Pinpoint the cell where the given text exists, returning its (x, y) midpoint coordinate. 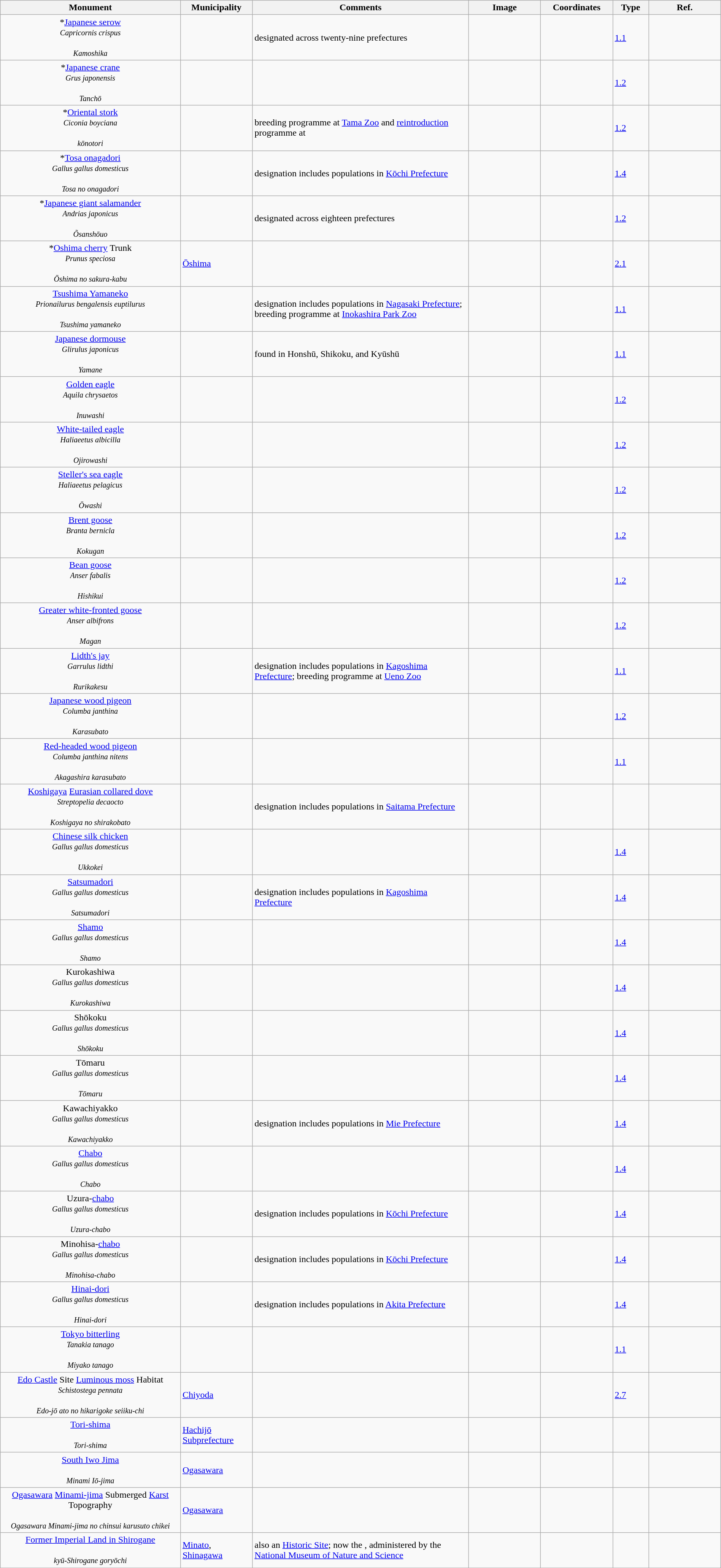
2.7 (630, 1395)
*Oshima cherry TrunkPrunus speciosaŌshima no sakura-kabu (91, 264)
ShamoGallus gallus domesticusShamo (91, 942)
Hinai-doriGallus gallus domesticusHinai-dori (91, 1304)
Golden eagleAquila chrysaetosInuwashi (91, 399)
designation includes populations in Kagoshima Prefecture (360, 897)
Japanese dormouseGlirulus japonicusYamane (91, 354)
ShōkokuGallus gallus domesticusShōkoku (91, 1033)
Monument (91, 8)
Hachijō Subprefecture (216, 1435)
Ogasawara Minami-jima Submerged Karst TopographyOgasawara Minami-jima no chinsui karusuto chikei (91, 1510)
Comments (360, 8)
White-tailed eagleHaliaeetus albicillaOjirowashi (91, 445)
Ref. (684, 8)
Uzura-chaboGallus gallus domesticusUzura-chabo (91, 1214)
Tsushima YamanekoPrionailurus bengalensis euptilurusTsushima yamaneko (91, 309)
Type (630, 8)
designation includes populations in Kagoshima Prefecture; breeding programme at Ueno Zoo (360, 671)
*Japanese serowCapricornis crispusKamoshika (91, 37)
Chinese silk chickenGallus gallus domesticusUkkokei (91, 852)
found in Honshū, Shikoku, and Kyūshū (360, 354)
Tokyo bitterlingTanakia tanagoMiyako tanago (91, 1350)
Coordinates (576, 8)
Bean gooseAnser fabalisHishikui (91, 581)
Greater white-fronted gooseAnser albifronsMagan (91, 626)
designated across twenty-nine prefectures (360, 37)
Koshigaya Eurasian collared doveStreptopelia decaoctoKoshigaya no shirakobato (91, 806)
Former Imperial Land in Shiroganekyū-Shirogane goryōchi (91, 1550)
ChaboGallus gallus domesticusChabo (91, 1168)
SatsumadoriGallus gallus domesticusSatsumadori (91, 897)
also an Historic Site; now the , administered by the National Museum of Nature and Science (360, 1550)
Chiyoda (216, 1395)
Steller's sea eagleHaliaeetus pelagicusŌwashi (91, 489)
designation includes populations in Mie Prefecture (360, 1123)
designation includes populations in Nagasaki Prefecture; breeding programme at Inokashira Park Zoo (360, 309)
2.1 (630, 264)
designation includes populations in Akita Prefecture (360, 1304)
*Japanese giant salamanderAndrias japonicusÕsanshōuo (91, 218)
*Oriental storkCiconia boycianakōnotori (91, 128)
Red-headed wood pigeonColumba janthina nitensAkagashira karasubato (91, 762)
Image (504, 8)
breeding programme at Tama Zoo and reintroduction programme at (360, 128)
designation includes populations in Saitama Prefecture (360, 806)
South Iwo JimaMinami Iō-jima (91, 1470)
Minohisa-chaboGallus gallus domesticusMinohisa-chabo (91, 1259)
Tori-shimaTori-shima (91, 1435)
KurokashiwaGallus gallus domesticusKurokashiwa (91, 987)
KawachiyakkoGallus gallus domesticusKawachiyakko (91, 1123)
TōmaruGallus gallus domesticusTōmaru (91, 1078)
Lidth's jayGarrulus lidthiRurikakesu (91, 671)
Minato, Shinagawa (216, 1550)
*Tosa onagadoriGallus gallus domesticusTosa no onagadori (91, 173)
Brent gooseBranta berniclaKokugan (91, 535)
*Japanese craneGrus japonensisTanchō (91, 83)
designated across eighteen prefectures (360, 218)
Ōshima (216, 264)
Japanese wood pigeonColumba janthinaKarasubato (91, 716)
Municipality (216, 8)
Edo Castle Site Luminous moss HabitatSchistostega pennataEdo-jō ato no hikarigoke seiiku-chi (91, 1395)
